Provide the [x, y] coordinate of the cell's center where the given text is located.  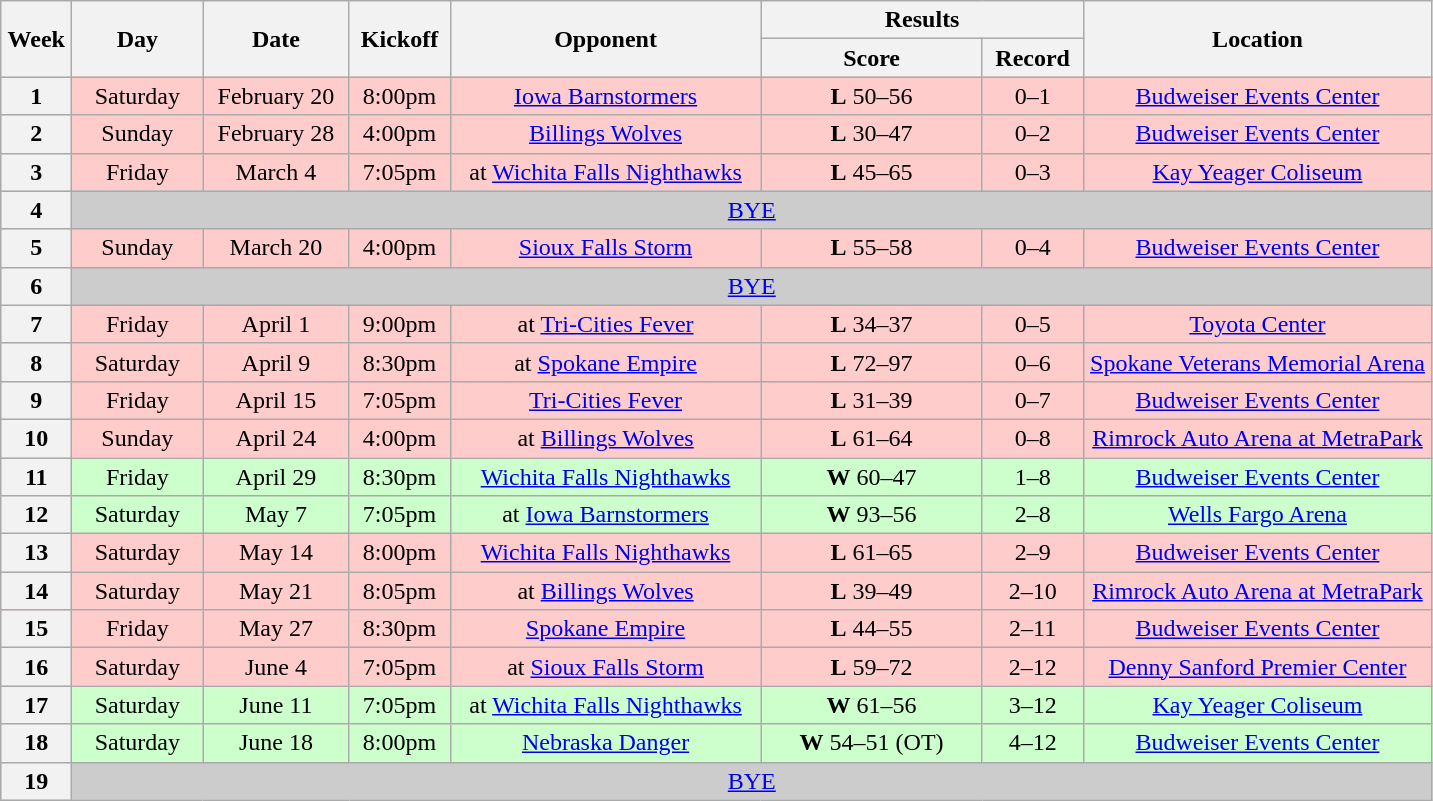
4–12 [1032, 743]
May 14 [276, 553]
0–6 [1032, 362]
Date [276, 39]
2–11 [1032, 629]
May 21 [276, 591]
W 61–56 [872, 705]
0–5 [1032, 324]
11 [36, 477]
9:00pm [400, 324]
L 31–39 [872, 400]
Iowa Barnstormers [606, 96]
L 34–37 [872, 324]
Results [922, 20]
Denny Sanford Premier Center [1258, 667]
4 [36, 210]
5 [36, 248]
L 30–47 [872, 134]
15 [36, 629]
Score [872, 58]
Week [36, 39]
13 [36, 553]
2–12 [1032, 667]
Toyota Center [1258, 324]
2–10 [1032, 591]
at Iowa Barnstormers [606, 515]
Billings Wolves [606, 134]
9 [36, 400]
May 7 [276, 515]
L 72–97 [872, 362]
0–1 [1032, 96]
12 [36, 515]
3 [36, 172]
1 [36, 96]
16 [36, 667]
W 60–47 [872, 477]
June 4 [276, 667]
Location [1258, 39]
1–8 [1032, 477]
at Tri-Cities Fever [606, 324]
2 [36, 134]
L 61–65 [872, 553]
0–7 [1032, 400]
April 29 [276, 477]
0–2 [1032, 134]
0–4 [1032, 248]
6 [36, 286]
17 [36, 705]
April 1 [276, 324]
May 27 [276, 629]
0–8 [1032, 438]
L 50–56 [872, 96]
April 15 [276, 400]
Day [138, 39]
Record [1032, 58]
March 20 [276, 248]
2–8 [1032, 515]
W 93–56 [872, 515]
L 59–72 [872, 667]
8:05pm [400, 591]
February 20 [276, 96]
June 18 [276, 743]
Kickoff [400, 39]
March 4 [276, 172]
April 24 [276, 438]
at Sioux Falls Storm [606, 667]
2–9 [1032, 553]
8 [36, 362]
3–12 [1032, 705]
18 [36, 743]
Nebraska Danger [606, 743]
Spokane Veterans Memorial Arena [1258, 362]
Sioux Falls Storm [606, 248]
at Spokane Empire [606, 362]
0–3 [1032, 172]
Opponent [606, 39]
W 54–51 (OT) [872, 743]
L 61–64 [872, 438]
June 11 [276, 705]
L 55–58 [872, 248]
L 44–55 [872, 629]
10 [36, 438]
April 9 [276, 362]
Tri-Cities Fever [606, 400]
L 45–65 [872, 172]
19 [36, 781]
Wells Fargo Arena [1258, 515]
7 [36, 324]
February 28 [276, 134]
14 [36, 591]
L 39–49 [872, 591]
Spokane Empire [606, 629]
